For the text-containing cell, return its midpoint in (X, Y) coordinate format. 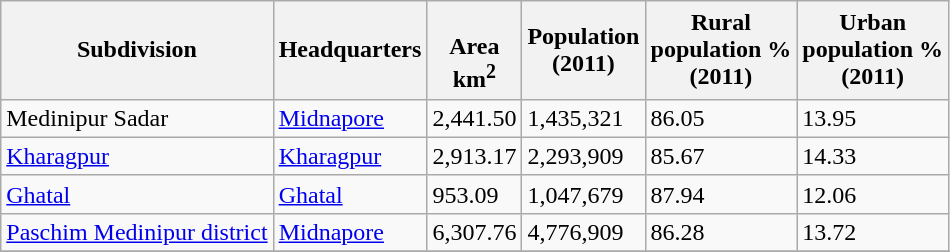
12.06 (873, 194)
Population(2011) (584, 50)
86.05 (721, 118)
14.33 (873, 156)
86.28 (721, 232)
Medinipur Sadar (137, 118)
1,047,679 (584, 194)
2,293,909 (584, 156)
1,435,321 (584, 118)
Subdivision (137, 50)
953.09 (474, 194)
Ruralpopulation %(2011) (721, 50)
Areakm2 (474, 50)
85.67 (721, 156)
Urbanpopulation % (2011) (873, 50)
13.72 (873, 232)
Headquarters (350, 50)
4,776,909 (584, 232)
13.95 (873, 118)
2,441.50 (474, 118)
6,307.76 (474, 232)
87.94 (721, 194)
2,913.17 (474, 156)
Paschim Medinipur district (137, 232)
